Return (X, Y) of the center of cell containing provided text 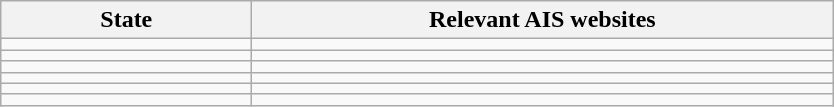
State (126, 20)
Relevant AIS websites (542, 20)
